Scan for the cell matching the given text and deliver its (X, Y) coordinate at center. 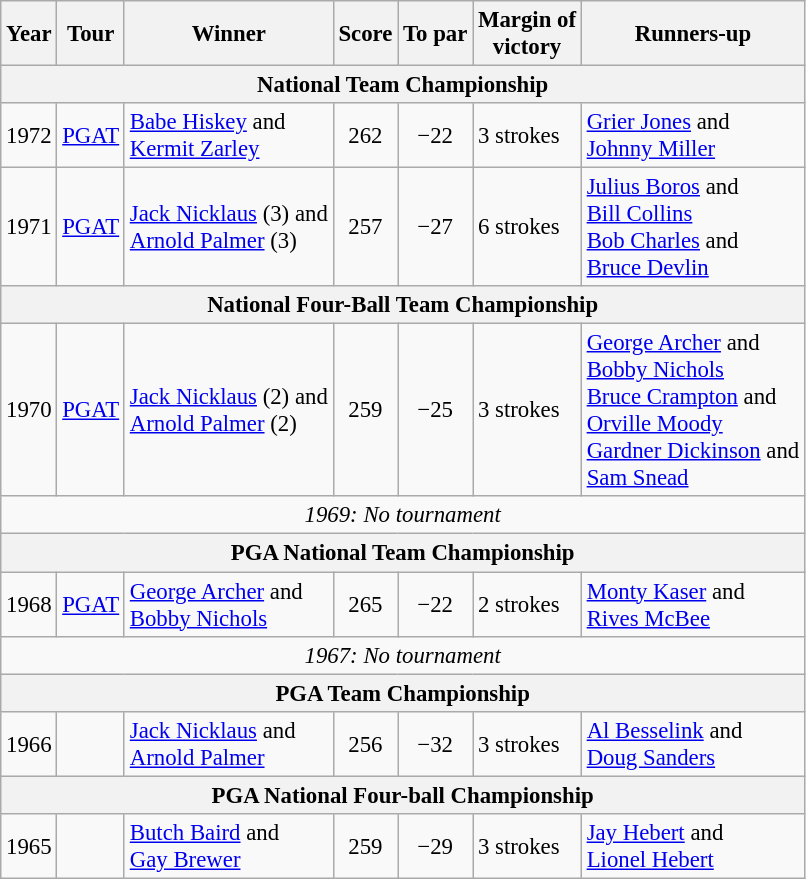
George Archer and Bobby Nichols (228, 604)
1968 (29, 604)
Monty Kaser and Rives McBee (692, 604)
1969: No tournament (403, 515)
Runners-up (692, 34)
1972 (29, 136)
6 strokes (528, 228)
PGA National Team Championship (403, 553)
1966 (29, 744)
Jack Nicklaus (2) and Arnold Palmer (2) (228, 410)
262 (366, 136)
Year (29, 34)
Tour (91, 34)
To par (436, 34)
265 (366, 604)
257 (366, 228)
Al Besselink and Doug Sanders (692, 744)
256 (366, 744)
National Team Championship (403, 85)
−29 (436, 846)
Margin ofvictory (528, 34)
Winner (228, 34)
Score (366, 34)
2 strokes (528, 604)
Butch Baird and Gay Brewer (228, 846)
PGA Team Championship (403, 693)
−27 (436, 228)
Jack Nicklaus (3) and Arnold Palmer (3) (228, 228)
PGA National Four-ball Championship (403, 795)
Grier Jones and Johnny Miller (692, 136)
Jay Hebert and Lionel Hebert (692, 846)
Julius Boros and Bill Collins Bob Charles and Bruce Devlin (692, 228)
Babe Hiskey and Kermit Zarley (228, 136)
National Four-Ball Team Championship (403, 305)
−32 (436, 744)
1970 (29, 410)
1971 (29, 228)
Jack Nicklaus and Arnold Palmer (228, 744)
−25 (436, 410)
1967: No tournament (403, 655)
1965 (29, 846)
George Archer and Bobby Nichols Bruce Crampton and Orville Moody Gardner Dickinson and Sam Snead (692, 410)
